Identify which cell holds the provided text, then report its [x, y] central coordinate. 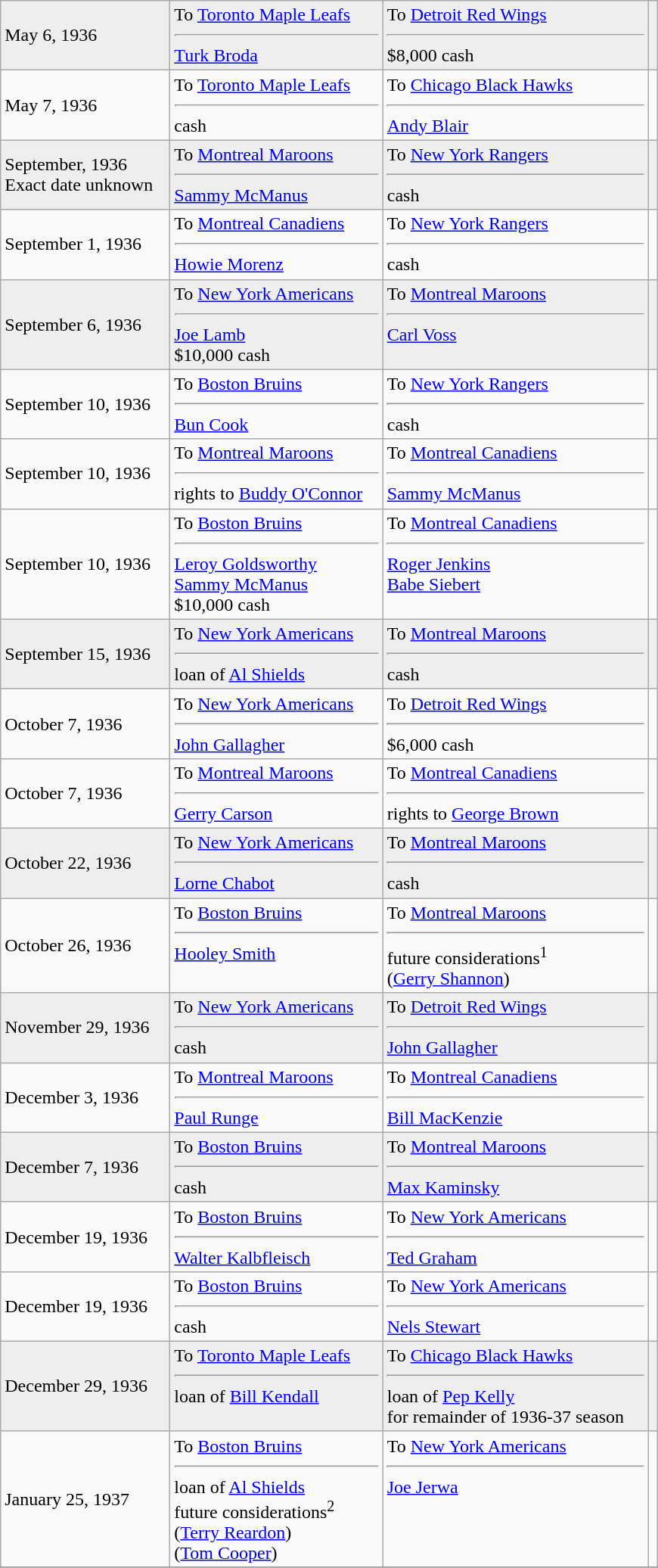
September 1, 1936 [85, 244]
To Montreal MaroonsMax Kaminsky [516, 1167]
To Chicago Black Hawksloan of Pep Kellyfor remainder of 1936-37 season [516, 1386]
December 29, 1936 [85, 1386]
To Montreal CanadiensHowie Morenz [277, 244]
To Chicago Black HawksAndy Blair [516, 105]
October 26, 1936 [85, 945]
December 3, 1936 [85, 1097]
To Montreal MaroonsPaul Runge [277, 1097]
May 7, 1936 [85, 105]
September 6, 1936 [85, 324]
December 7, 1936 [85, 1167]
To Montreal MaroonsSammy McManus [277, 175]
To Boston BruinsLeroy GoldsworthySammy McManus$10,000 cash [277, 564]
To New York AmericansJohn Gallagher [277, 723]
To Detroit Red Wings$8,000 cash [516, 36]
To Montreal CanadiensRoger JenkinsBabe Siebert [516, 564]
To Montreal MaroonsCarl Voss [516, 324]
To Boston BruinsHooley Smith [277, 945]
To New York AmericansNels Stewart [516, 1306]
November 29, 1936 [85, 1028]
To Detroit Red Wings$6,000 cash [516, 723]
To Montreal Maroonsfuture considerations1(Gerry Shannon) [516, 945]
To Toronto Maple LeafsTurk Broda [277, 36]
September, 1936Exact date unknown [85, 175]
To New York Americanscash [277, 1028]
To Montreal MaroonsGerry Carson [277, 793]
To Toronto Maple Leafscash [277, 105]
To Boston BruinsBun Cook [277, 404]
January 25, 1937 [85, 1499]
To New York AmericansJoe Lamb$10,000 cash [277, 324]
May 6, 1936 [85, 36]
To New York AmericansJoe Jerwa [516, 1499]
To Montreal Maroonsrights to Buddy O'Connor [277, 474]
September 15, 1936 [85, 654]
To Montreal CanadiensBill MacKenzie [516, 1097]
To Boston BruinsWalter Kalbfleisch [277, 1237]
To Toronto Maple Leafsloan of Bill Kendall [277, 1386]
To New York AmericansLorne Chabot [277, 863]
To New York AmericansTed Graham [516, 1237]
To New York Americansloan of Al Shields [277, 654]
To Detroit Red WingsJohn Gallagher [516, 1028]
To Montreal CanadiensSammy McManus [516, 474]
To Montreal Canadiensrights to George Brown [516, 793]
October 22, 1936 [85, 863]
To Boston Bruinsloan of Al Shieldsfuture considerations2(Terry Reardon)(Tom Cooper) [277, 1499]
